Locate the cell with the specified text and output its [x, y] center coordinate. 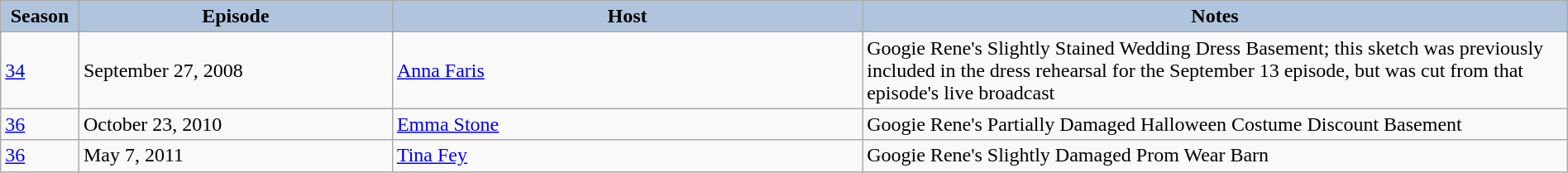
Anna Faris [627, 70]
Googie Rene's Partially Damaged Halloween Costume Discount Basement [1216, 124]
Googie Rene's Slightly Damaged Prom Wear Barn [1216, 156]
May 7, 2011 [235, 156]
Episode [235, 17]
September 27, 2008 [235, 70]
October 23, 2010 [235, 124]
Host [627, 17]
34 [40, 70]
Season [40, 17]
Emma Stone [627, 124]
Tina Fey [627, 156]
Notes [1216, 17]
